Search for the cell housing the specified text and yield its (x, y) center coordinate. 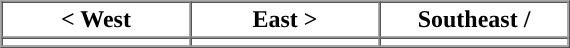
East > (284, 20)
Southeast / (474, 20)
< West (96, 20)
